From the cell containing the given text, extract its center point as (x, y) coordinate. 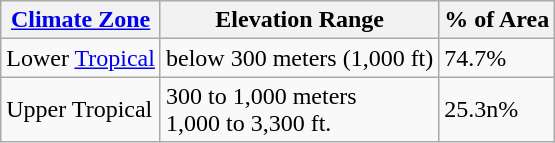
Elevation Range (299, 20)
300 to 1,000 meters1,000 to 3,300 ft. (299, 110)
% of Area (497, 20)
Lower Tropical (81, 58)
74.7% (497, 58)
25.3n% (497, 110)
Climate Zone (81, 20)
below 300 meters (1,000 ft) (299, 58)
Upper Tropical (81, 110)
